Output the (x, y) coordinate of the center of the cell containing the given text.  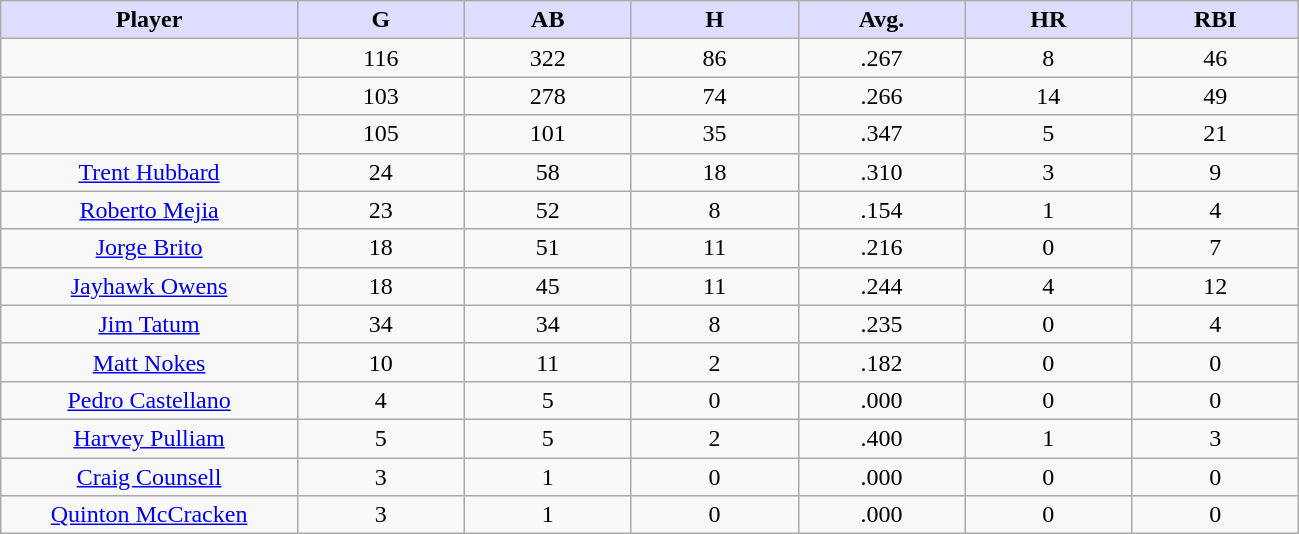
Avg. (882, 20)
.347 (882, 134)
Jorge Brito (150, 248)
7 (1216, 248)
45 (548, 286)
Player (150, 20)
RBI (1216, 20)
14 (1048, 96)
Matt Nokes (150, 362)
Harvey Pulliam (150, 438)
Pedro Castellano (150, 400)
24 (380, 172)
278 (548, 96)
.216 (882, 248)
86 (714, 58)
46 (1216, 58)
23 (380, 210)
101 (548, 134)
74 (714, 96)
.154 (882, 210)
.244 (882, 286)
Roberto Mejia (150, 210)
322 (548, 58)
35 (714, 134)
10 (380, 362)
12 (1216, 286)
Jayhawk Owens (150, 286)
.266 (882, 96)
Craig Counsell (150, 477)
.267 (882, 58)
.235 (882, 324)
Jim Tatum (150, 324)
58 (548, 172)
Quinton McCracken (150, 515)
52 (548, 210)
.400 (882, 438)
116 (380, 58)
HR (1048, 20)
49 (1216, 96)
.310 (882, 172)
105 (380, 134)
H (714, 20)
AB (548, 20)
G (380, 20)
103 (380, 96)
.182 (882, 362)
21 (1216, 134)
Trent Hubbard (150, 172)
9 (1216, 172)
51 (548, 248)
